Return the [X, Y] coordinate for the center point of the cell that contains the specified text.  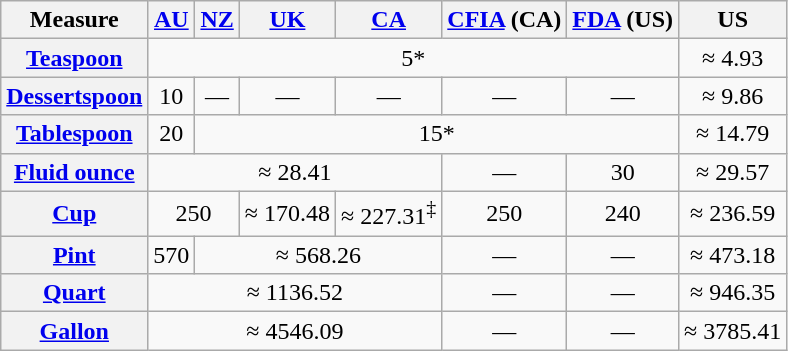
≈ 3785.41 [733, 331]
FDA (US) [623, 20]
Pint [74, 255]
20 [172, 134]
240 [623, 214]
NZ [217, 20]
Cup [74, 214]
UK [287, 20]
AU [172, 20]
≈ 568.26 [318, 255]
≈ 170.48 [287, 214]
≈ 9.86 [733, 96]
≈ 236.59 [733, 214]
≈ 29.57 [733, 172]
10 [172, 96]
≈ 946.35 [733, 293]
15* [437, 134]
≈ 1136.52 [295, 293]
Tablespoon [74, 134]
Quart [74, 293]
Gallon [74, 331]
Teaspoon [74, 58]
≈ 473.18 [733, 255]
US [733, 20]
Dessertspoon [74, 96]
≈ 4.93 [733, 58]
CFIA (CA) [504, 20]
5* [414, 58]
Measure [74, 20]
≈ 14.79 [733, 134]
≈ 227.31‡ [389, 214]
≈ 28.41 [295, 172]
30 [623, 172]
CA [389, 20]
≈ 4546.09 [295, 331]
Fluid ounce [74, 172]
570 [172, 255]
